From the cell containing the given text, extract its center point as [x, y] coordinate. 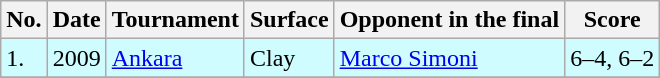
Tournament [175, 20]
Surface [289, 20]
6–4, 6–2 [612, 58]
Ankara [175, 58]
Opponent in the final [449, 20]
Date [76, 20]
No. [24, 20]
Score [612, 20]
2009 [76, 58]
Marco Simoni [449, 58]
1. [24, 58]
Clay [289, 58]
